Scan for the cell matching the given text and deliver its [x, y] coordinate at center. 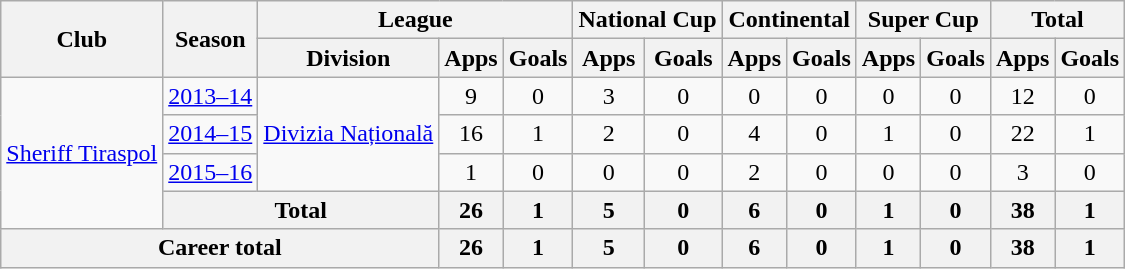
2013–14 [210, 96]
National Cup [648, 20]
Club [82, 39]
2014–15 [210, 134]
Continental [789, 20]
Divizia Națională [348, 134]
Season [210, 39]
2015–16 [210, 172]
Division [348, 58]
12 [1022, 96]
Career total [220, 248]
22 [1022, 134]
Super Cup [923, 20]
16 [471, 134]
4 [754, 134]
League [416, 20]
Sheriff Tiraspol [82, 153]
9 [471, 96]
